Output the (x, y) coordinate of the center of the cell containing the given text.  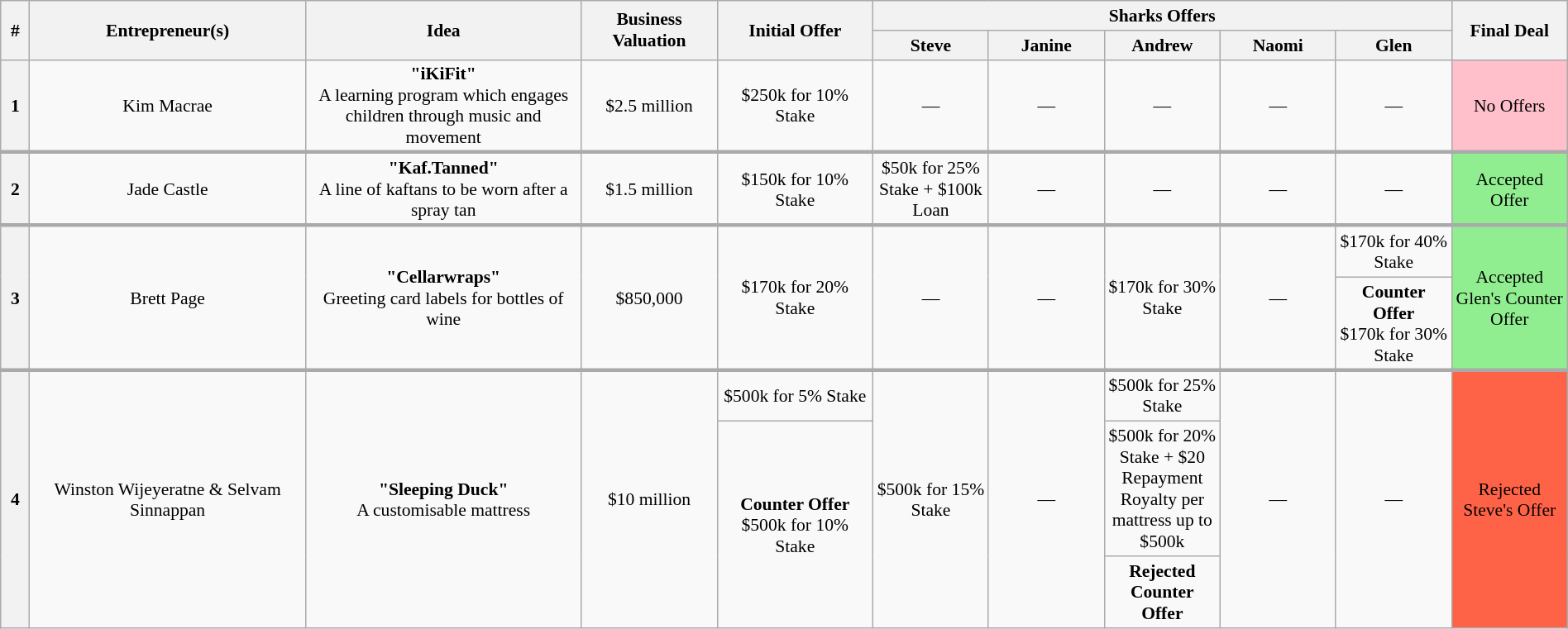
$500k for 25% Stake (1162, 395)
Andrew (1162, 45)
$500k for 5% Stake (795, 395)
$170k for 30% Stake (1162, 298)
$500k for 20% Stake + $20 Repayment Royalty per mattress up to $500k (1162, 489)
4 (15, 498)
1 (15, 106)
Steve (930, 45)
"Sleeping Duck" A customisable mattress (443, 498)
Initial Offer (795, 30)
$150k for 10% Stake (795, 189)
# (15, 30)
$10 million (649, 498)
"Cellarwraps" Greeting card labels for bottles of wine (443, 298)
Jade Castle (168, 189)
Glen (1394, 45)
Counter Offer$500k for 10% Stake (795, 525)
Accepted Offer (1509, 189)
Rejected Steve's Offer (1509, 498)
Idea (443, 30)
$50k for 25% Stake + $100k Loan (930, 189)
$170k for 40% Stake (1394, 251)
Counter Offer $170k for 30% Stake (1394, 323)
3 (15, 298)
$850,000 (649, 298)
No Offers (1509, 106)
$2.5 million (649, 106)
Final Deal (1509, 30)
"Kaf.Tanned" A line of kaftans to be worn after a spray tan (443, 189)
$170k for 20% Stake (795, 298)
Entrepreneur(s) (168, 30)
Rejected Counter Offer (1162, 592)
Accepted Glen's Counter Offer (1509, 298)
Janine (1046, 45)
2 (15, 189)
$1.5 million (649, 189)
$500k for 15% Stake (930, 498)
$250k for 10% Stake (795, 106)
Naomi (1278, 45)
Winston Wijeyeratne & Selvam Sinnappan (168, 498)
"iKiFit" A learning program which engages children through music and movement (443, 106)
Sharks Offers (1162, 16)
Kim Macrae (168, 106)
Business Valuation (649, 30)
Brett Page (168, 298)
